Return (x, y) of the center of cell containing provided text 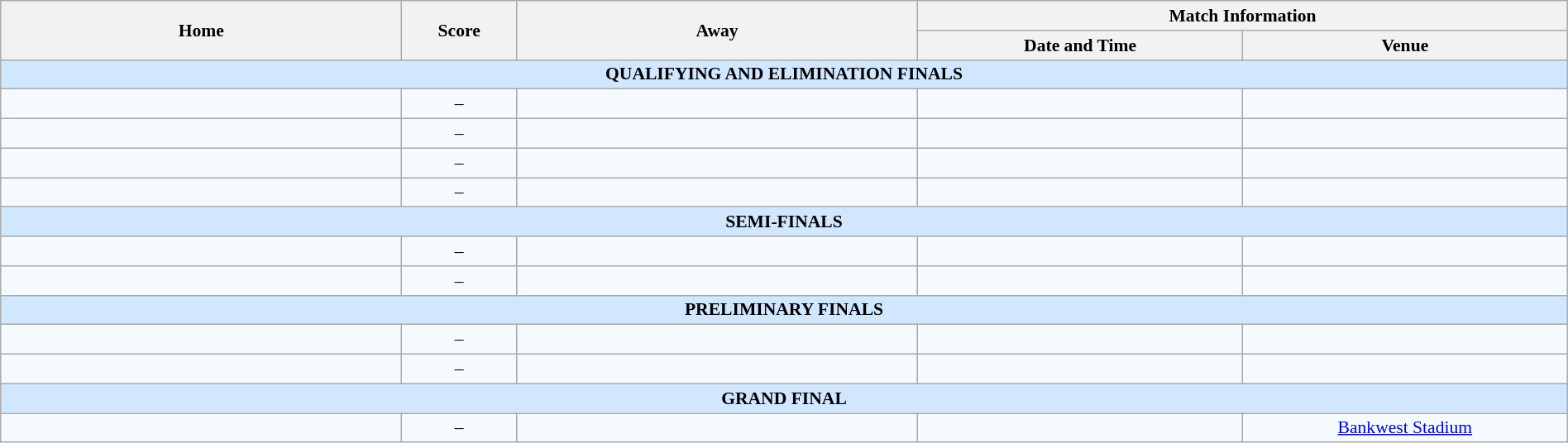
Bankwest Stadium (1404, 428)
Date and Time (1080, 45)
PRELIMINARY FINALS (784, 310)
SEMI-FINALS (784, 222)
Match Information (1243, 16)
GRAND FINAL (784, 398)
QUALIFYING AND ELIMINATION FINALS (784, 74)
Away (716, 30)
Score (460, 30)
Home (202, 30)
Venue (1404, 45)
